Identify which cell holds the provided text, then report its [X, Y] central coordinate. 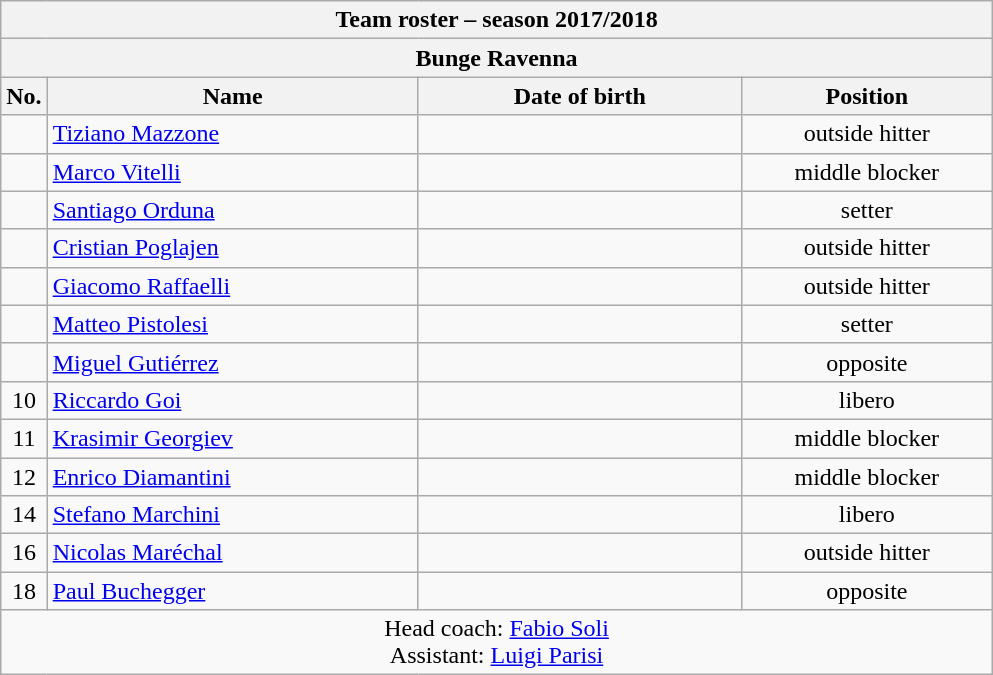
Enrico Diamantini [232, 477]
Stefano Marchini [232, 515]
Head coach: Fabio SoliAssistant: Luigi Parisi [497, 642]
Team roster – season 2017/2018 [497, 20]
Date of birth [580, 96]
11 [24, 438]
Tiziano Mazzone [232, 134]
Paul Buchegger [232, 591]
14 [24, 515]
Miguel Gutiérrez [232, 362]
Krasimir Georgiev [232, 438]
Bunge Ravenna [497, 58]
Marco Vitelli [232, 172]
Position [866, 96]
Giacomo Raffaelli [232, 286]
12 [24, 477]
Santiago Orduna [232, 210]
Nicolas Maréchal [232, 553]
18 [24, 591]
Matteo Pistolesi [232, 324]
10 [24, 400]
Riccardo Goi [232, 400]
Cristian Poglajen [232, 248]
Name [232, 96]
No. [24, 96]
16 [24, 553]
